Pinpoint the cell where the given text exists, returning its (X, Y) midpoint coordinate. 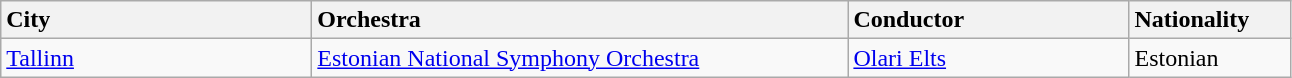
Estonian (1210, 58)
Orchestra (580, 20)
Conductor (988, 20)
Olari Elts (988, 58)
City (156, 20)
Nationality (1210, 20)
Tallinn (156, 58)
Estonian National Symphony Orchestra (580, 58)
